Locate the cell with the specified text and output its [x, y] center coordinate. 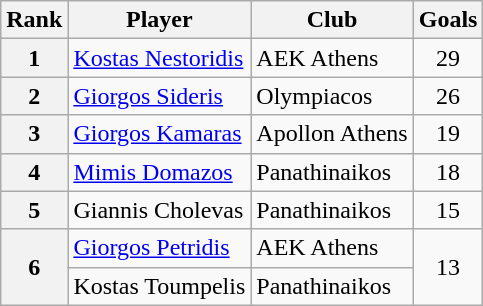
1 [34, 58]
26 [448, 96]
6 [34, 267]
29 [448, 58]
15 [448, 210]
2 [34, 96]
Club [332, 20]
Goals [448, 20]
Mimis Domazos [160, 172]
Player [160, 20]
Giannis Cholevas [160, 210]
4 [34, 172]
Kostas Nestoridis [160, 58]
5 [34, 210]
Giorgos Kamaras [160, 134]
Kostas Toumpelis [160, 286]
Apollon Athens [332, 134]
Olympiacos [332, 96]
Rank [34, 20]
Giorgos Sideris [160, 96]
18 [448, 172]
Giorgos Petridis [160, 248]
3 [34, 134]
13 [448, 267]
19 [448, 134]
